Detect which cell encompasses the target text, then output its [X, Y] center coordinate. 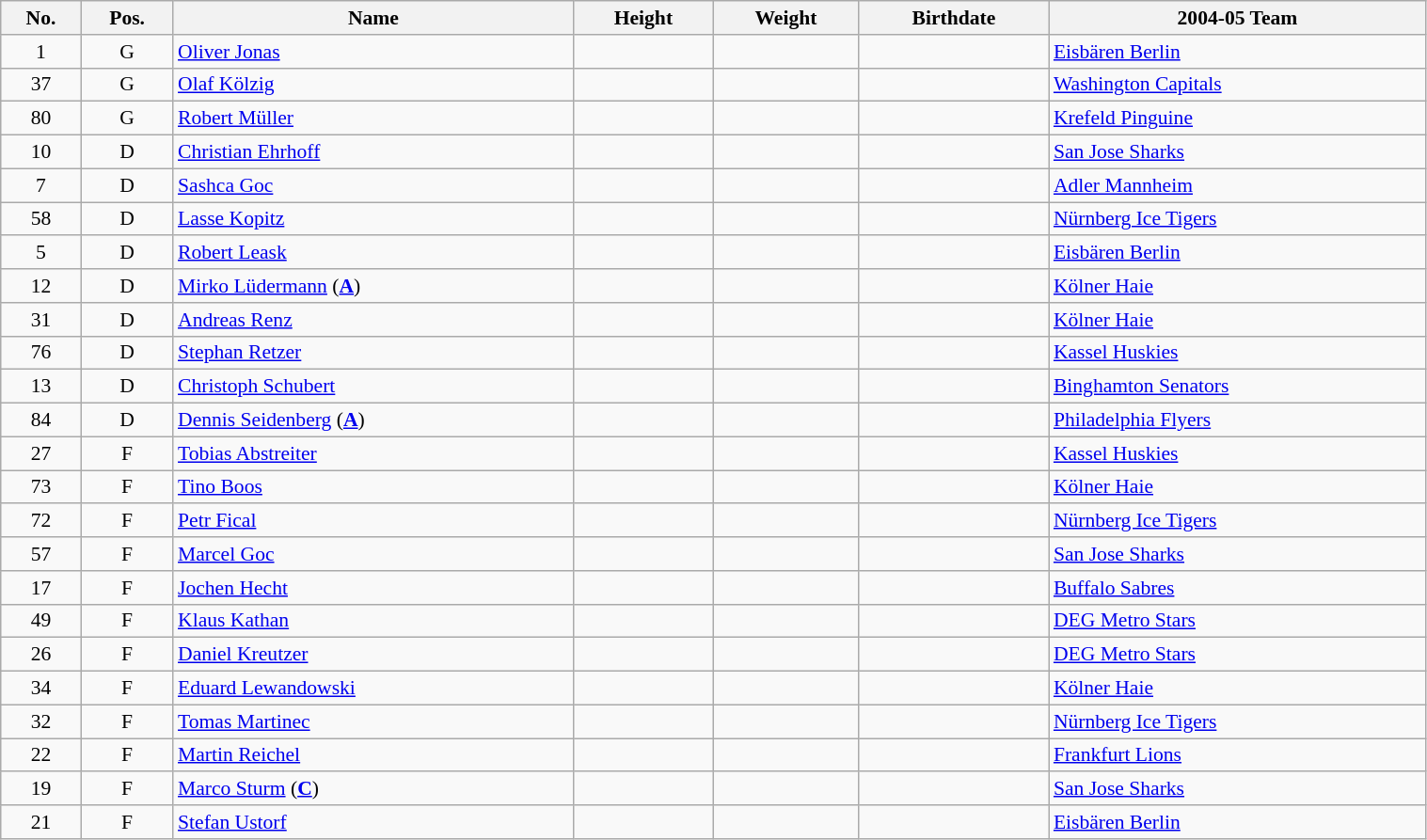
Daniel Kreutzer [373, 655]
Washington Capitals [1238, 85]
Dennis Seidenberg (A) [373, 420]
7 [41, 185]
31 [41, 320]
Marcel Goc [373, 554]
Lasse Kopitz [373, 219]
Birthdate [954, 18]
Martin Reichel [373, 755]
Oliver Jonas [373, 52]
Marco Sturm (C) [373, 789]
22 [41, 755]
Stephan Retzer [373, 353]
Name [373, 18]
Jochen Hecht [373, 588]
Stefan Ustorf [373, 822]
Klaus Kathan [373, 621]
Petr Fical [373, 521]
17 [41, 588]
10 [41, 152]
Robert Müller [373, 119]
Weight [786, 18]
Krefeld Pinguine [1238, 119]
21 [41, 822]
Robert Leask [373, 253]
Andreas Renz [373, 320]
58 [41, 219]
27 [41, 453]
80 [41, 119]
13 [41, 387]
57 [41, 554]
2004-05 Team [1238, 18]
32 [41, 721]
73 [41, 487]
Olaf Kölzig [373, 85]
Height [643, 18]
Tino Boos [373, 487]
76 [41, 353]
Eduard Lewandowski [373, 689]
Binghamton Senators [1238, 387]
Tomas Martinec [373, 721]
37 [41, 85]
72 [41, 521]
Frankfurt Lions [1238, 755]
Sashca Goc [373, 185]
1 [41, 52]
Tobias Abstreiter [373, 453]
Christoph Schubert [373, 387]
Christian Ehrhoff [373, 152]
26 [41, 655]
34 [41, 689]
Buffalo Sabres [1238, 588]
19 [41, 789]
Adler Mannheim [1238, 185]
Philadelphia Flyers [1238, 420]
49 [41, 621]
Mirko Lüdermann (A) [373, 286]
12 [41, 286]
No. [41, 18]
84 [41, 420]
5 [41, 253]
Pos. [127, 18]
